Find where the given text appears and provide that cell's center as (X, Y) coordinate. 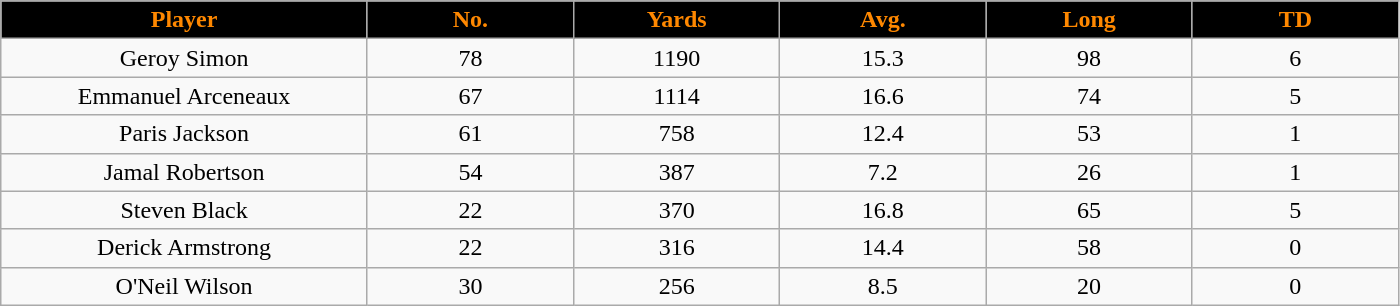
65 (1089, 210)
Paris Jackson (184, 134)
Steven Black (184, 210)
Long (1089, 20)
316 (677, 248)
Emmanuel Arceneaux (184, 96)
6 (1295, 58)
1190 (677, 58)
61 (470, 134)
7.2 (883, 172)
1114 (677, 96)
TD (1295, 20)
370 (677, 210)
8.5 (883, 286)
387 (677, 172)
78 (470, 58)
16.6 (883, 96)
20 (1089, 286)
53 (1089, 134)
14.4 (883, 248)
30 (470, 286)
Player (184, 20)
26 (1089, 172)
12.4 (883, 134)
Geroy Simon (184, 58)
74 (1089, 96)
15.3 (883, 58)
No. (470, 20)
16.8 (883, 210)
98 (1089, 58)
58 (1089, 248)
758 (677, 134)
54 (470, 172)
Jamal Robertson (184, 172)
Yards (677, 20)
Avg. (883, 20)
O'Neil Wilson (184, 286)
256 (677, 286)
67 (470, 96)
Derick Armstrong (184, 248)
